Capture the cell that displays the provided text and extract its [x, y] central coordinate. 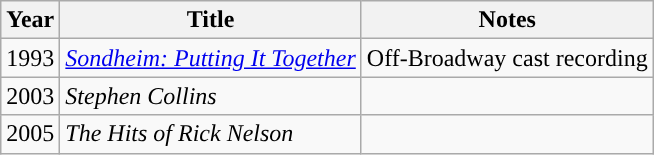
The Hits of Rick Nelson [211, 134]
Stephen Collins [211, 96]
2005 [30, 134]
1993 [30, 58]
Off-Broadway cast recording [507, 58]
2003 [30, 96]
Year [30, 20]
Notes [507, 20]
Sondheim: Putting It Together [211, 58]
Title [211, 20]
